Determine the (X, Y) coordinate at the center of the cell enclosing the given text.  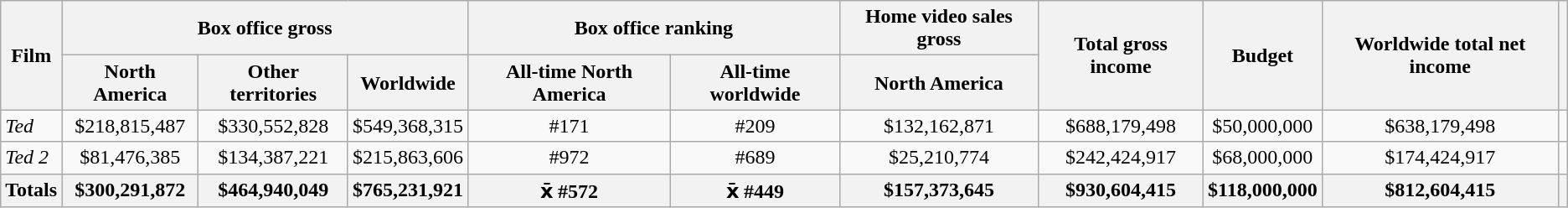
$134,387,221 (273, 158)
$132,162,871 (938, 126)
$688,179,498 (1121, 126)
$174,424,917 (1440, 158)
#171 (570, 126)
$300,291,872 (131, 190)
All-time worldwide (756, 82)
$25,210,774 (938, 158)
$765,231,921 (407, 190)
$638,179,498 (1440, 126)
$68,000,000 (1262, 158)
$218,815,487 (131, 126)
$81,476,385 (131, 158)
$157,373,645 (938, 190)
$215,863,606 (407, 158)
Totals (32, 190)
Budget (1262, 55)
$930,604,415 (1121, 190)
Worldwide (407, 82)
#972 (570, 158)
#689 (756, 158)
x̄ #572 (570, 190)
Other territories (273, 82)
All-time North America (570, 82)
Box office ranking (654, 29)
Worldwide total net income (1440, 55)
$812,604,415 (1440, 190)
$549,368,315 (407, 126)
$50,000,000 (1262, 126)
Home video sales gross (938, 29)
$464,940,049 (273, 190)
Total gross income (1121, 55)
$118,000,000 (1262, 190)
Box office gross (265, 29)
#209 (756, 126)
$242,424,917 (1121, 158)
Film (32, 55)
$330,552,828 (273, 126)
x̄ #449 (756, 190)
Ted 2 (32, 158)
Ted (32, 126)
